Pinpoint the cell where the given text exists, returning its [x, y] midpoint coordinate. 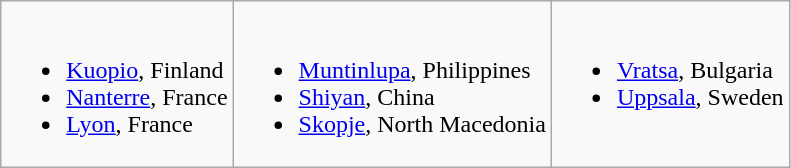
Kuopio, Finland Nanterre, France Lyon, France [117, 84]
Vratsa, Bulgaria Uppsala, Sweden [670, 84]
Muntinlupa, Philippines Shiyan, China Skopje, North Macedonia [392, 84]
